Detect which cell encompasses the target text, then output its (X, Y) center coordinate. 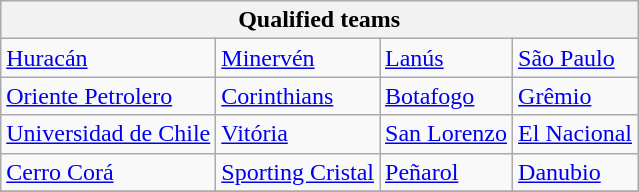
Peñarol (446, 172)
Cerro Corá (108, 172)
Universidad de Chile (108, 134)
Qualified teams (320, 20)
Lanús (446, 58)
San Lorenzo (446, 134)
Danubio (576, 172)
Corinthians (298, 96)
Huracán (108, 58)
Sporting Cristal (298, 172)
El Nacional (576, 134)
Grêmio (576, 96)
São Paulo (576, 58)
Vitória (298, 134)
Minervén (298, 58)
Oriente Petrolero (108, 96)
Botafogo (446, 96)
